Determine the (x, y) coordinate at the center of the cell enclosing the given text.  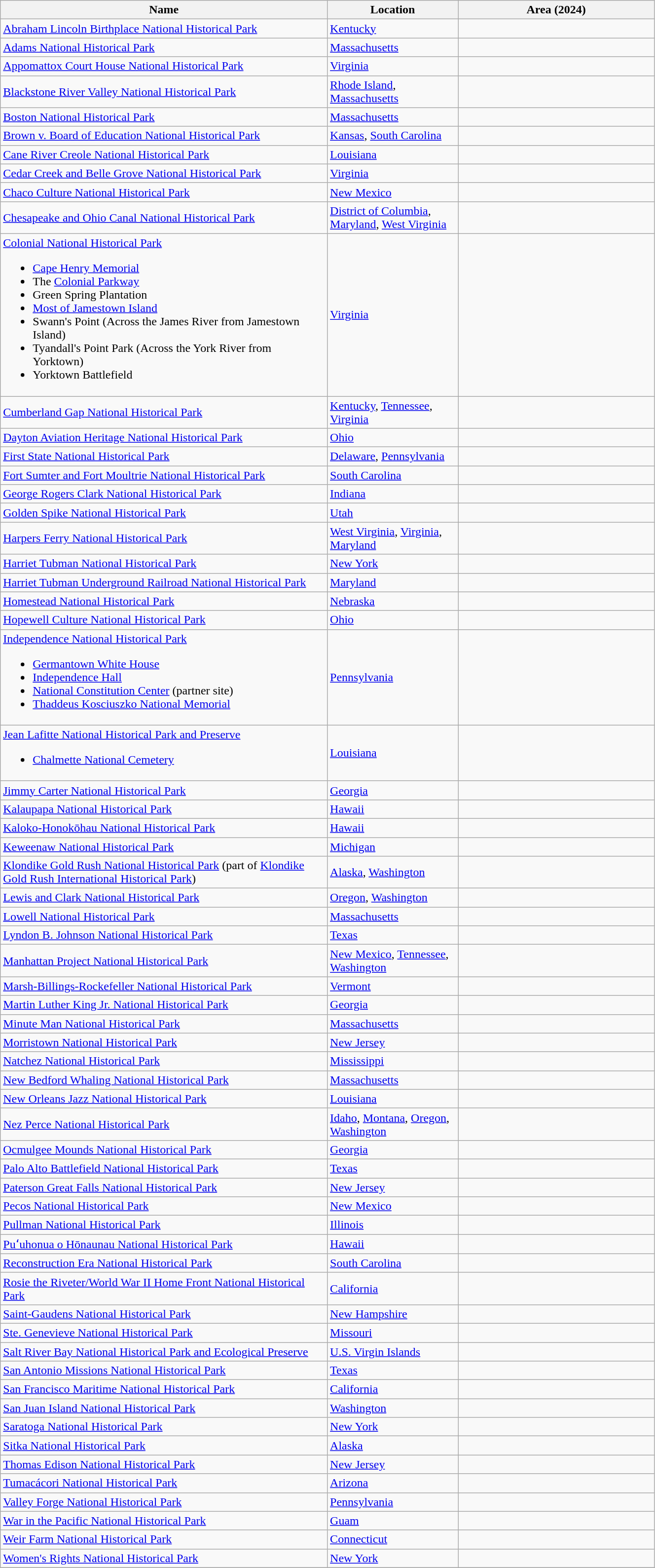
Cumberland Gap National Historical Park (164, 412)
Lyndon B. Johnson National Historical Park (164, 935)
Maryland (393, 582)
Lowell National Historical Park (164, 917)
Guam (393, 1521)
Salt River Bay National Historical Park and Ecological Preserve (164, 1352)
Kaloko-Honokōhau National Historical Park (164, 828)
Delaware, Pennsylvania (393, 457)
George Rogers Clark National Historical Park (164, 494)
Adams National Historical Park (164, 47)
San Juan Island National Historical Park (164, 1408)
Marsh-Billings-Rockefeller National Historical Park (164, 986)
West Virginia, Virginia, Maryland (393, 538)
Ocmulgee Mounds National Historical Park (164, 1149)
Weir Farm National Historical Park (164, 1539)
Sitka National Historical Park (164, 1446)
Illinois (393, 1225)
Natchez National Historical Park (164, 1061)
Name (164, 10)
Missouri (393, 1333)
Manhattan Project National Historical Park (164, 960)
Cane River Creole National Historical Park (164, 154)
Dayton Aviation Heritage National Historical Park (164, 438)
Klondike Gold Rush National Historical Park (part of Klondike Gold Rush International Historical Park) (164, 873)
District of Columbia, Maryland, West Virginia (393, 217)
Thomas Edison National Historical Park (164, 1464)
Fort Sumter and Fort Moultrie National Historical Park (164, 475)
Cedar Creek and Belle Grove National Historical Park (164, 173)
Area (2024) (556, 10)
Arizona (393, 1483)
Palo Alto Battlefield National Historical Park (164, 1168)
Kansas, South Carolina (393, 136)
Rhode Island, Massachusetts (393, 92)
Morristown National Historical Park (164, 1042)
War in the Pacific National Historical Park (164, 1521)
Appomattox Court House National Historical Park (164, 66)
Hopewell Culture National Historical Park (164, 620)
New Bedford Whaling National Historical Park (164, 1080)
Reconstruction Era National Historical Park (164, 1263)
Saint-Gaudens National Historical Park (164, 1314)
Harriet Tubman Underground Railroad National Historical Park (164, 582)
Pullman National Historical Park (164, 1225)
First State National Historical Park (164, 457)
Jimmy Carter National Historical Park (164, 790)
Pecos National Historical Park (164, 1206)
Golden Spike National Historical Park (164, 513)
Location (393, 10)
Nez Perce National Historical Park (164, 1124)
Nebraska (393, 601)
Martin Luther King Jr. National Historical Park (164, 1005)
Kentucky (393, 29)
Idaho, Montana, Oregon, Washington (393, 1124)
New Orleans Jazz National Historical Park (164, 1099)
Women's Rights National Historical Park (164, 1558)
Rosie the Riveter/World War II Home Front National Historical Park (164, 1288)
Alaska, Washington (393, 873)
Kalaupapa National Historical Park (164, 809)
Saratoga National Historical Park (164, 1427)
Lewis and Clark National Historical Park (164, 898)
Paterson Great Falls National Historical Park (164, 1187)
New Mexico, Tennessee, Washington (393, 960)
San Francisco Maritime National Historical Park (164, 1389)
San Antonio Missions National Historical Park (164, 1371)
Abraham Lincoln Birthplace National Historical Park (164, 29)
Utah (393, 513)
Indiana (393, 494)
Kentucky, Tennessee, Virginia (393, 412)
Oregon, Washington (393, 898)
Connecticut (393, 1539)
Homestead National Historical Park (164, 601)
Harpers Ferry National Historical Park (164, 538)
Washington (393, 1408)
New Hampshire (393, 1314)
Ste. Genevieve National Historical Park (164, 1333)
Alaska (393, 1446)
Harriet Tubman National Historical Park (164, 564)
Boston National Historical Park (164, 117)
Tumacácori National Historical Park (164, 1483)
Valley Forge National Historical Park (164, 1502)
Jean Lafitte National Historical Park and PreserveChalmette National Cemetery (164, 753)
Chesapeake and Ohio Canal National Historical Park (164, 217)
Michigan (393, 846)
Vermont (393, 986)
U.S. Virgin Islands (393, 1352)
Keweenaw National Historical Park (164, 846)
Mississippi (393, 1061)
Brown v. Board of Education National Historical Park (164, 136)
Chaco Culture National Historical Park (164, 192)
Minute Man National Historical Park (164, 1024)
Puʻuhonua o Hōnaunau National Historical Park (164, 1244)
Blackstone River Valley National Historical Park (164, 92)
